Identify which cell holds the provided text, then report its (x, y) central coordinate. 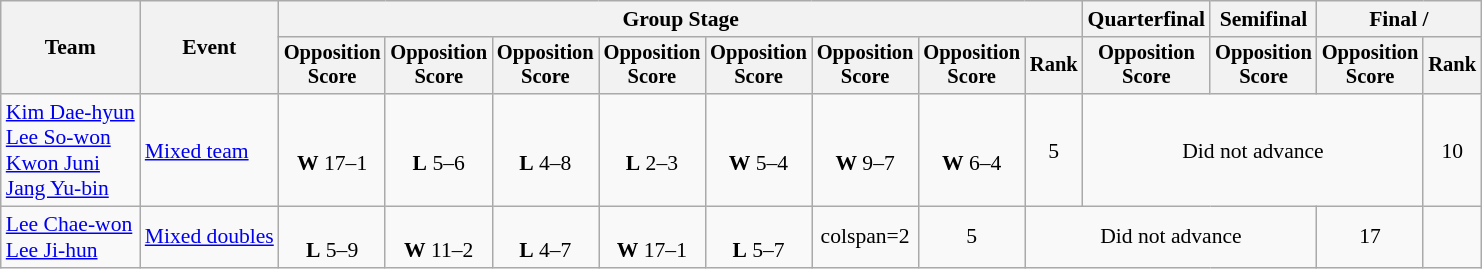
10 (1452, 150)
W 9–7 (866, 150)
Team (70, 48)
Semifinal (1264, 19)
Final / (1399, 19)
W 6–4 (972, 150)
W 11–2 (438, 238)
Quarterfinal (1147, 19)
Mixed team (210, 150)
Group Stage (681, 19)
Lee Chae-wonLee Ji-hun (70, 238)
L 2–3 (652, 150)
L 4–7 (546, 238)
L 5–9 (332, 238)
Mixed doubles (210, 238)
Event (210, 48)
17 (1370, 238)
L 5–7 (758, 238)
L 4–8 (546, 150)
W 5–4 (758, 150)
colspan=2 (866, 238)
L 5–6 (438, 150)
Kim Dae-hyunLee So-wonKwon JuniJang Yu-bin (70, 150)
